Capture the cell that displays the provided text and extract its (X, Y) central coordinate. 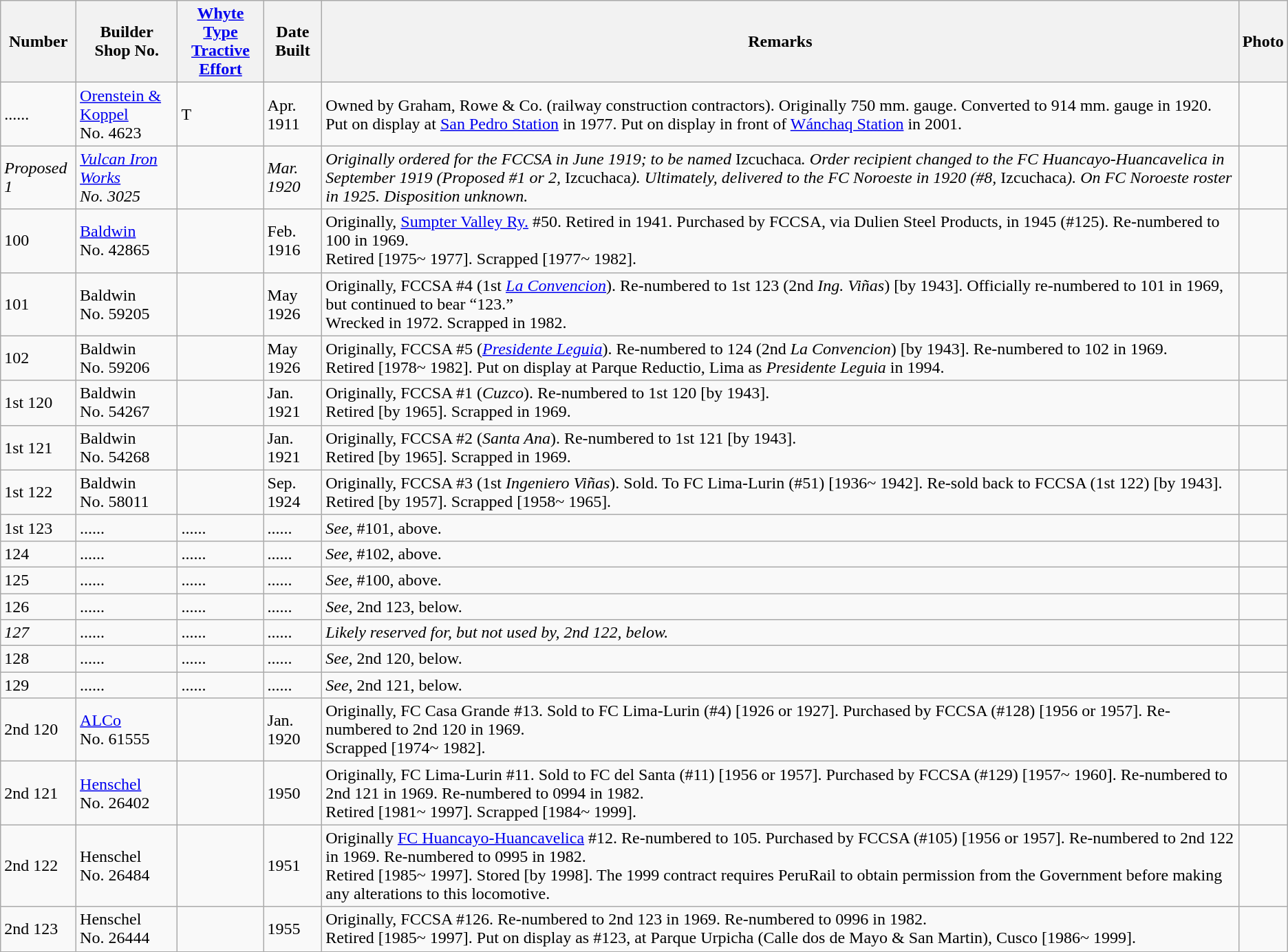
102 (39, 358)
1st 122 (39, 493)
124 (39, 554)
1st 121 (39, 447)
See, #102, above. (780, 554)
See, 2nd 120, below. (780, 659)
129 (39, 685)
2nd 121 (39, 793)
T (220, 114)
HenschelNo. 26484 (127, 865)
ALCoNo. 61555 (127, 730)
BaldwinNo. 58011 (127, 493)
Proposed 1 (39, 177)
BaldwinNo. 59206 (127, 358)
Likely reserved for, but not used by, 2nd 122, below. (780, 633)
Orenstein & KoppelNo. 4623 (127, 114)
101 (39, 304)
HenschelNo. 26444 (127, 929)
Originally, FCCSA #2 (Santa Ana). Re-numbered to 1st 121 [by 1943].Retired [by 1965]. Scrapped in 1969. (780, 447)
128 (39, 659)
Number (39, 41)
Apr. 1911 (293, 114)
1955 (293, 929)
2nd 122 (39, 865)
1950 (293, 793)
BaldwinNo. 59205 (127, 304)
Whyte TypeTractive Effort (220, 41)
2nd 123 (39, 929)
1st 123 (39, 528)
Sep. 1924 (293, 493)
100 (39, 241)
Feb. 1916 (293, 241)
Date Built (293, 41)
Originally, FCCSA #1 (Cuzco). Re-numbered to 1st 120 [by 1943].Retired [by 1965]. Scrapped in 1969. (780, 403)
HenschelNo. 26402 (127, 793)
See, 2nd 123, below. (780, 606)
BaldwinNo. 42865 (127, 241)
Remarks (780, 41)
See, #101, above. (780, 528)
127 (39, 633)
125 (39, 580)
126 (39, 606)
2nd 120 (39, 730)
1951 (293, 865)
BuilderShop No. (127, 41)
Photo (1263, 41)
Jan. 1920 (293, 730)
BaldwinNo. 54267 (127, 403)
See, #100, above. (780, 580)
BaldwinNo. 54268 (127, 447)
Mar. 1920 (293, 177)
Vulcan Iron WorksNo. 3025 (127, 177)
1st 120 (39, 403)
See, 2nd 121, below. (780, 685)
